Output the (x, y) coordinate of the center of the cell containing the given text.  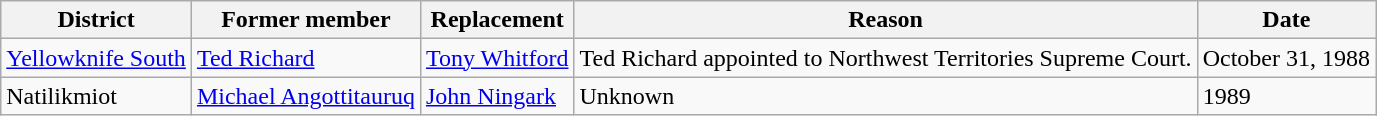
Former member (306, 20)
Ted Richard appointed to Northwest Territories Supreme Court. (886, 58)
Unknown (886, 96)
John Ningark (497, 96)
Replacement (497, 20)
Yellowknife South (96, 58)
Reason (886, 20)
Ted Richard (306, 58)
October 31, 1988 (1286, 58)
Tony Whitford (497, 58)
Date (1286, 20)
1989 (1286, 96)
Natilikmiot (96, 96)
District (96, 20)
Michael Angottitauruq (306, 96)
